Capture the cell that displays the provided text and extract its [X, Y] central coordinate. 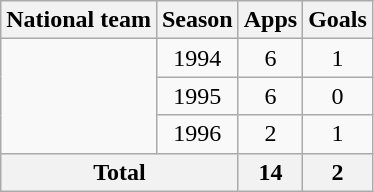
Season [197, 20]
National team [79, 20]
1994 [197, 58]
1996 [197, 134]
Apps [270, 20]
1995 [197, 96]
Total [120, 172]
0 [338, 96]
Goals [338, 20]
14 [270, 172]
